Output the (X, Y) coordinate of the center of the cell containing the given text.  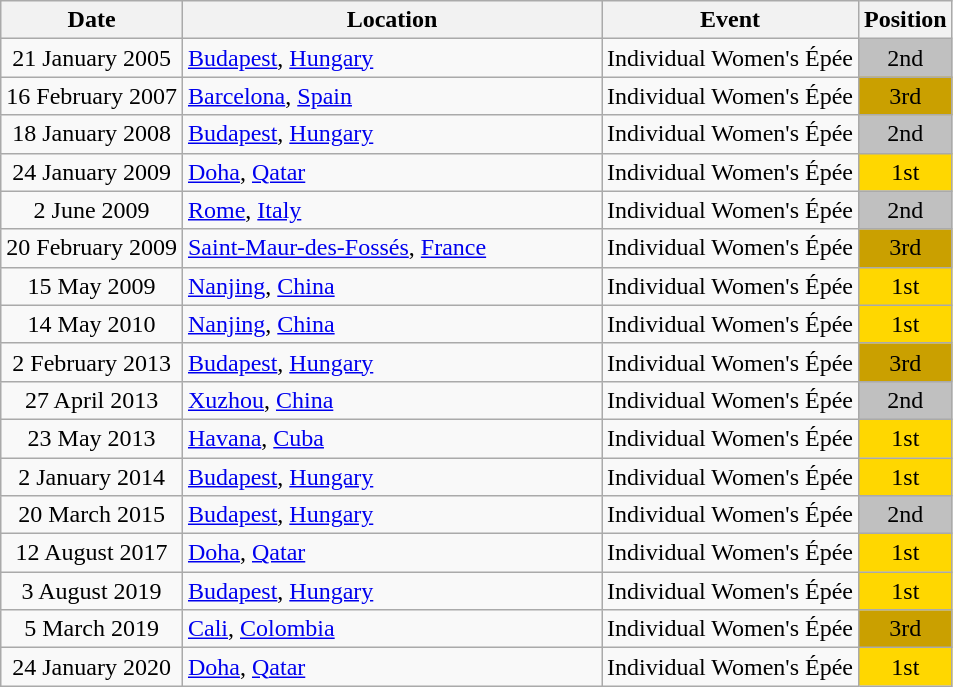
2 January 2014 (92, 477)
15 May 2009 (92, 286)
18 January 2008 (92, 134)
20 March 2015 (92, 515)
Event (730, 20)
2 June 2009 (92, 210)
2 February 2013 (92, 362)
21 January 2005 (92, 58)
Havana, Cuba (392, 438)
23 May 2013 (92, 438)
Date (92, 20)
Location (392, 20)
24 January 2020 (92, 667)
24 January 2009 (92, 172)
3 August 2019 (92, 591)
Cali, Colombia (392, 629)
5 March 2019 (92, 629)
Xuzhou, China (392, 400)
27 April 2013 (92, 400)
Barcelona, Spain (392, 96)
Rome, Italy (392, 210)
20 February 2009 (92, 248)
16 February 2007 (92, 96)
Saint-Maur-des-Fossés, France (392, 248)
Position (905, 20)
14 May 2010 (92, 324)
12 August 2017 (92, 553)
